Scan for the cell matching the given text and deliver its (x, y) coordinate at center. 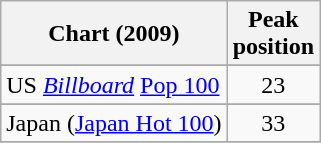
23 (273, 85)
Peakposition (273, 34)
Chart (2009) (114, 34)
Japan (Japan Hot 100) (114, 123)
US Billboard Pop 100 (114, 85)
33 (273, 123)
